Pinpoint the cell where the given text exists, returning its (X, Y) midpoint coordinate. 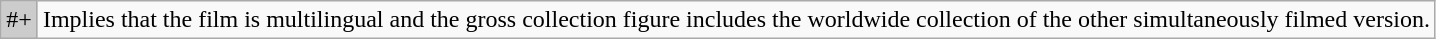
#+ (20, 20)
Implies that the film is multilingual and the gross collection figure includes the worldwide collection of the other simultaneously filmed version. (736, 20)
